Find where the given text appears and provide that cell's center as (x, y) coordinate. 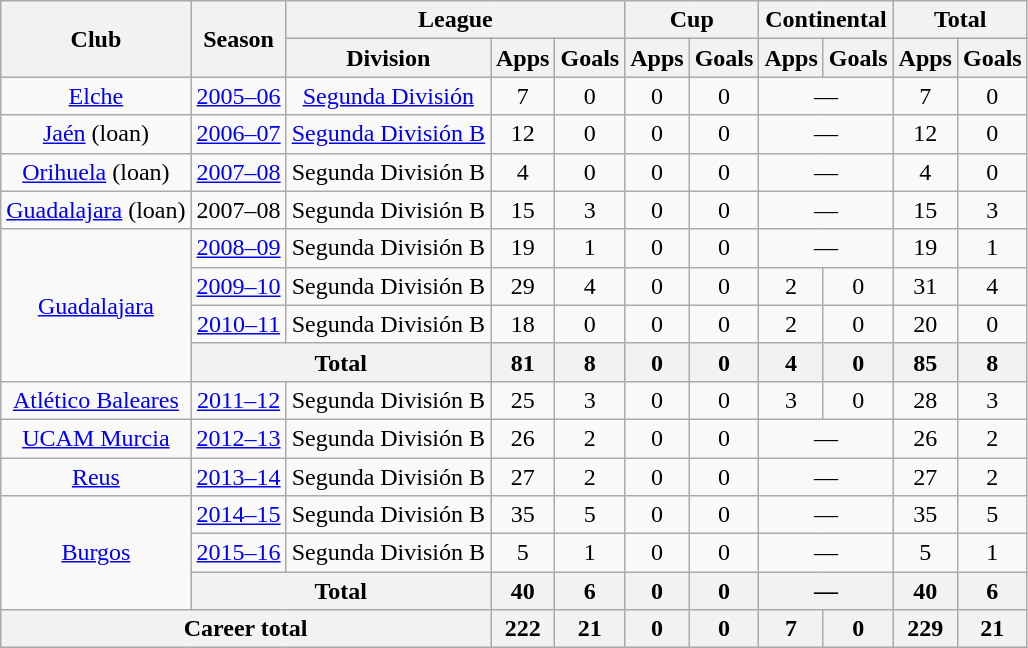
2006–07 (238, 134)
222 (522, 629)
31 (925, 286)
Elche (96, 96)
Reus (96, 477)
Atlético Baleares (96, 400)
2010–11 (238, 324)
Continental (826, 20)
29 (522, 286)
Guadalajara (loan) (96, 210)
2015–16 (238, 553)
Career total (246, 629)
Club (96, 39)
229 (925, 629)
Season (238, 39)
Burgos (96, 553)
18 (522, 324)
Cup (692, 20)
20 (925, 324)
2013–14 (238, 477)
2014–15 (238, 515)
Division (388, 58)
85 (925, 362)
28 (925, 400)
Guadalajara (96, 305)
Orihuela (loan) (96, 172)
Segunda División (388, 96)
2012–13 (238, 438)
Jaén (loan) (96, 134)
UCAM Murcia (96, 438)
League (456, 20)
81 (522, 362)
2005–06 (238, 96)
2008–09 (238, 248)
25 (522, 400)
2009–10 (238, 286)
2011–12 (238, 400)
